Return the [x, y] coordinate for the center point of the cell that contains the specified text.  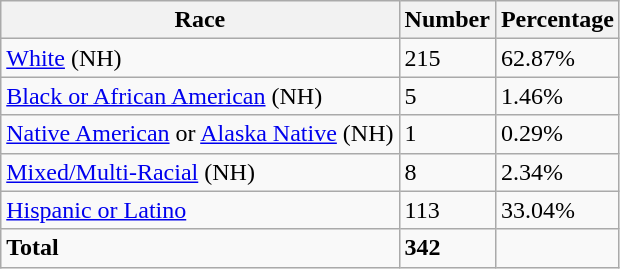
1 [447, 134]
Number [447, 20]
113 [447, 210]
215 [447, 58]
Total [200, 248]
Black or African American (NH) [200, 96]
2.34% [557, 172]
1.46% [557, 96]
342 [447, 248]
0.29% [557, 134]
Hispanic or Latino [200, 210]
8 [447, 172]
Race [200, 20]
Percentage [557, 20]
33.04% [557, 210]
Native American or Alaska Native (NH) [200, 134]
White (NH) [200, 58]
62.87% [557, 58]
Mixed/Multi-Racial (NH) [200, 172]
5 [447, 96]
